Search for the cell housing the specified text and yield its (x, y) center coordinate. 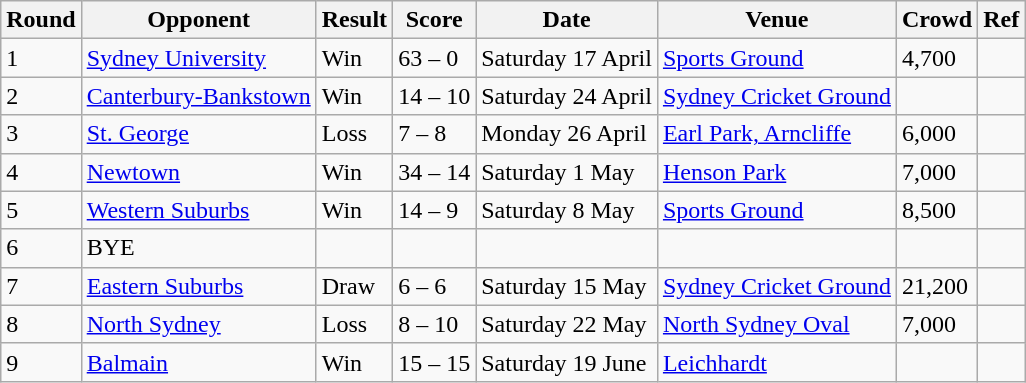
Henson Park (776, 172)
Draw (354, 286)
7 – 8 (434, 134)
BYE (198, 248)
North Sydney (198, 324)
4,700 (936, 58)
Leichhardt (776, 362)
Round (41, 20)
Newtown (198, 172)
Sydney University (198, 58)
4 (41, 172)
Balmain (198, 362)
6 (41, 248)
9 (41, 362)
8,500 (936, 210)
15 – 15 (434, 362)
Monday 26 April (567, 134)
Date (567, 20)
North Sydney Oval (776, 324)
Eastern Suburbs (198, 286)
6,000 (936, 134)
Saturday 19 June (567, 362)
1 (41, 58)
Saturday 24 April (567, 96)
Saturday 22 May (567, 324)
Earl Park, Arncliffe (776, 134)
3 (41, 134)
6 – 6 (434, 286)
Saturday 17 April (567, 58)
Ref (1002, 20)
8 (41, 324)
63 – 0 (434, 58)
21,200 (936, 286)
Western Suburbs (198, 210)
2 (41, 96)
Opponent (198, 20)
Score (434, 20)
5 (41, 210)
14 – 9 (434, 210)
Saturday 8 May (567, 210)
Crowd (936, 20)
Venue (776, 20)
Saturday 15 May (567, 286)
Result (354, 20)
7 (41, 286)
St. George (198, 134)
Canterbury-Bankstown (198, 96)
34 – 14 (434, 172)
Saturday 1 May (567, 172)
8 – 10 (434, 324)
14 – 10 (434, 96)
